Locate the cell with the specified text and output its (x, y) center coordinate. 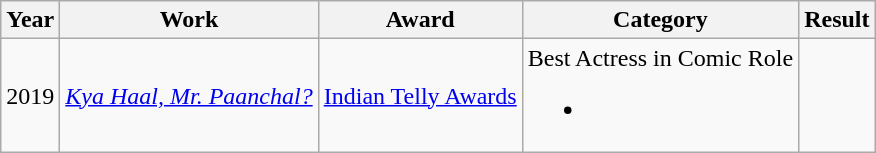
Work (189, 20)
Indian Telly Awards (420, 96)
Award (420, 20)
Category (660, 20)
Year (30, 20)
Best Actress in Comic Role (660, 96)
Kya Haal, Mr. Paanchal? (189, 96)
2019 (30, 96)
Result (837, 20)
